Find where the given text appears and provide that cell's center as (x, y) coordinate. 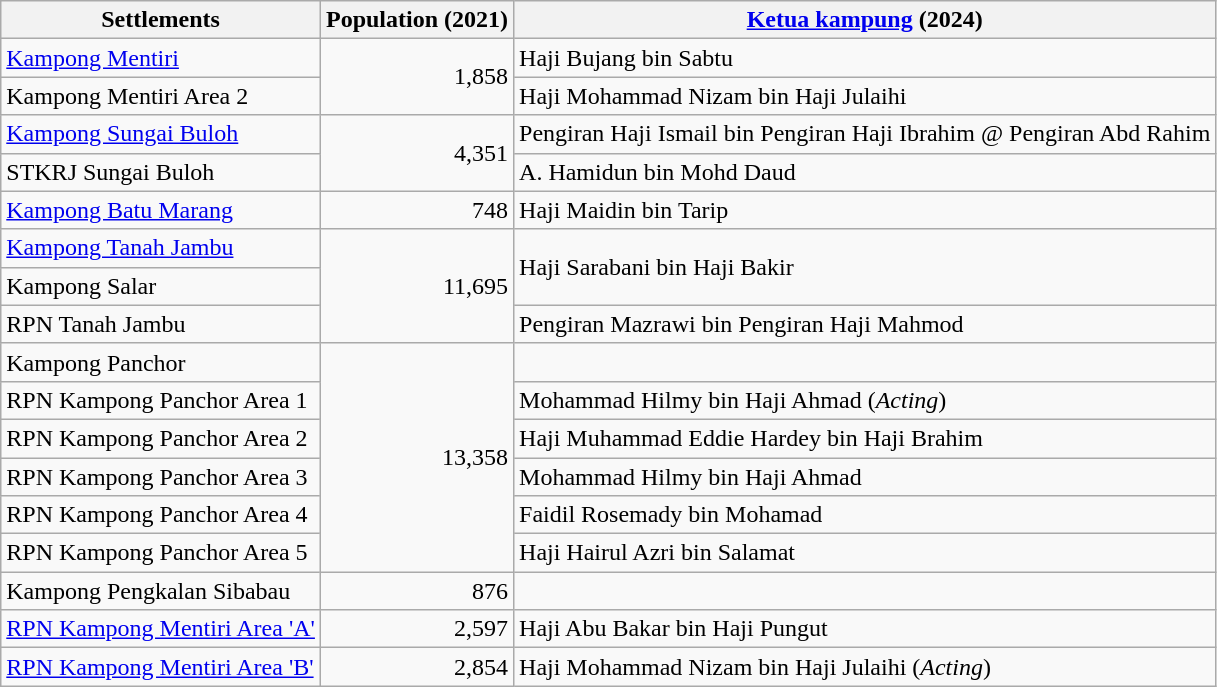
RPN Kampong Panchor Area 1 (161, 400)
Haji Muhammad Eddie Hardey bin Haji Brahim (865, 438)
Kampong Panchor (161, 362)
2,597 (416, 629)
RPN Kampong Panchor Area 2 (161, 438)
Haji Mohammad Nizam bin Haji Julaihi (Acting) (865, 667)
RPN Kampong Mentiri Area 'B' (161, 667)
A. Hamidun bin Mohd Daud (865, 172)
Kampong Mentiri Area 2 (161, 96)
STKRJ Sungai Buloh (161, 172)
Pengiran Mazrawi bin Pengiran Haji Mahmod (865, 324)
RPN Kampong Panchor Area 5 (161, 553)
Kampong Mentiri (161, 58)
1,858 (416, 77)
13,358 (416, 457)
Kampong Sungai Buloh (161, 134)
Kampong Pengkalan Sibabau (161, 591)
Haji Maidin bin Tarip (865, 210)
Haji Hairul Azri bin Salamat (865, 553)
876 (416, 591)
Kampong Salar (161, 286)
Mohammad Hilmy bin Haji Ahmad (Acting) (865, 400)
Haji Abu Bakar bin Haji Pungut (865, 629)
Haji Sarabani bin Haji Bakir (865, 267)
RPN Kampong Mentiri Area 'A' (161, 629)
Kampong Tanah Jambu (161, 248)
Kampong Batu Marang (161, 210)
RPN Kampong Panchor Area 4 (161, 515)
2,854 (416, 667)
RPN Tanah Jambu (161, 324)
Mohammad Hilmy bin Haji Ahmad (865, 477)
Settlements (161, 20)
Population (2021) (416, 20)
Haji Mohammad Nizam bin Haji Julaihi (865, 96)
748 (416, 210)
Haji Bujang bin Sabtu (865, 58)
4,351 (416, 153)
Ketua kampung (2024) (865, 20)
RPN Kampong Panchor Area 3 (161, 477)
Faidil Rosemady bin Mohamad (865, 515)
Pengiran Haji Ismail bin Pengiran Haji Ibrahim @ Pengiran Abd Rahim (865, 134)
11,695 (416, 286)
